Find where the given text appears and provide that cell's center as (X, Y) coordinate. 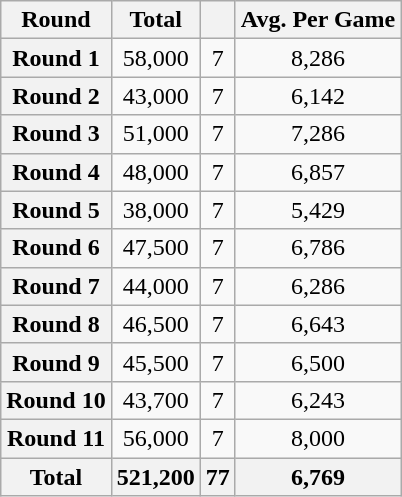
Round 3 (56, 134)
Round 8 (56, 324)
48,000 (156, 172)
521,200 (156, 477)
5,429 (318, 210)
43,700 (156, 400)
38,000 (156, 210)
47,500 (156, 248)
Round (56, 20)
6,643 (318, 324)
51,000 (156, 134)
Round 4 (56, 172)
6,857 (318, 172)
Round 1 (56, 58)
58,000 (156, 58)
6,786 (318, 248)
77 (218, 477)
6,286 (318, 286)
Round 10 (56, 400)
7,286 (318, 134)
Round 11 (56, 438)
Round 5 (56, 210)
43,000 (156, 96)
8,286 (318, 58)
6,243 (318, 400)
Round 9 (56, 362)
Avg. Per Game (318, 20)
6,769 (318, 477)
6,500 (318, 362)
56,000 (156, 438)
6,142 (318, 96)
46,500 (156, 324)
Round 2 (56, 96)
44,000 (156, 286)
Round 7 (56, 286)
Round 6 (56, 248)
8,000 (318, 438)
45,500 (156, 362)
